Pinpoint the cell where the given text exists, returning its (X, Y) midpoint coordinate. 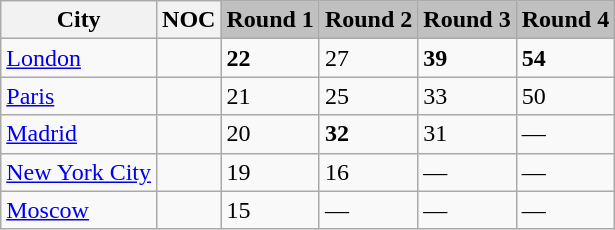
Round 3 (467, 20)
27 (368, 58)
London (79, 58)
21 (270, 96)
50 (565, 96)
New York City (79, 172)
Paris (79, 96)
19 (270, 172)
22 (270, 58)
15 (270, 210)
City (79, 20)
31 (467, 134)
32 (368, 134)
20 (270, 134)
NOC (189, 20)
Madrid (79, 134)
25 (368, 96)
33 (467, 96)
Round 1 (270, 20)
Moscow (79, 210)
Round 4 (565, 20)
16 (368, 172)
39 (467, 58)
54 (565, 58)
Round 2 (368, 20)
